Capture the cell that displays the provided text and extract its (X, Y) central coordinate. 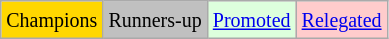
Runners-up (155, 20)
Promoted (252, 20)
Relegated (342, 20)
Champions (52, 20)
